Output the (x, y) coordinate of the center of the cell containing the given text.  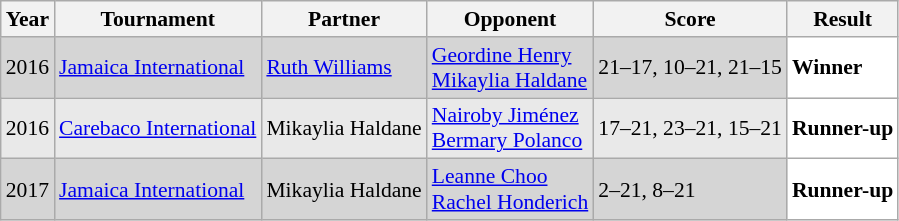
Carebaco International (158, 128)
2–21, 8–21 (690, 190)
Winner (842, 68)
21–17, 10–21, 21–15 (690, 68)
2017 (28, 190)
Result (842, 19)
17–21, 23–21, 15–21 (690, 128)
Year (28, 19)
Score (690, 19)
Ruth Williams (344, 68)
Partner (344, 19)
Tournament (158, 19)
Nairoby Jiménez Bermary Polanco (510, 128)
Leanne Choo Rachel Honderich (510, 190)
Geordine Henry Mikaylia Haldane (510, 68)
Opponent (510, 19)
